From the cell containing the given text, extract its center point as [x, y] coordinate. 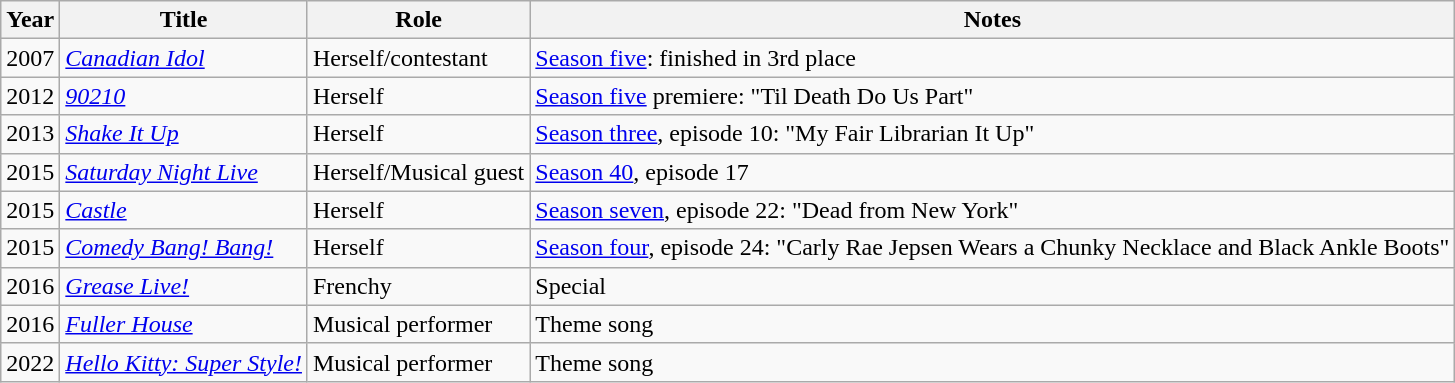
Title [184, 20]
2013 [30, 134]
Hello Kitty: Super Style! [184, 362]
Special [992, 286]
Frenchy [418, 286]
90210 [184, 96]
Season four, episode 24: "Carly Rae Jepsen Wears a Chunky Necklace and Black Ankle Boots" [992, 248]
Herself/Musical guest [418, 172]
2022 [30, 362]
Season 40, episode 17 [992, 172]
Shake It Up [184, 134]
2007 [30, 58]
Saturday Night Live [184, 172]
2012 [30, 96]
Year [30, 20]
Comedy Bang! Bang! [184, 248]
Season five: finished in 3rd place [992, 58]
Notes [992, 20]
Season three, episode 10: "My Fair Librarian It Up" [992, 134]
Grease Live! [184, 286]
Castle [184, 210]
Canadian Idol [184, 58]
Role [418, 20]
Season seven, episode 22: "Dead from New York" [992, 210]
Season five premiere: "Til Death Do Us Part" [992, 96]
Herself/contestant [418, 58]
Fuller House [184, 324]
